Search for the cell housing the specified text and yield its [x, y] center coordinate. 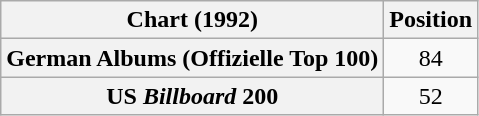
Position [431, 20]
84 [431, 58]
52 [431, 96]
US Billboard 200 [192, 96]
German Albums (Offizielle Top 100) [192, 58]
Chart (1992) [192, 20]
